Determine the (x, y) coordinate at the center of the cell enclosing the given text.  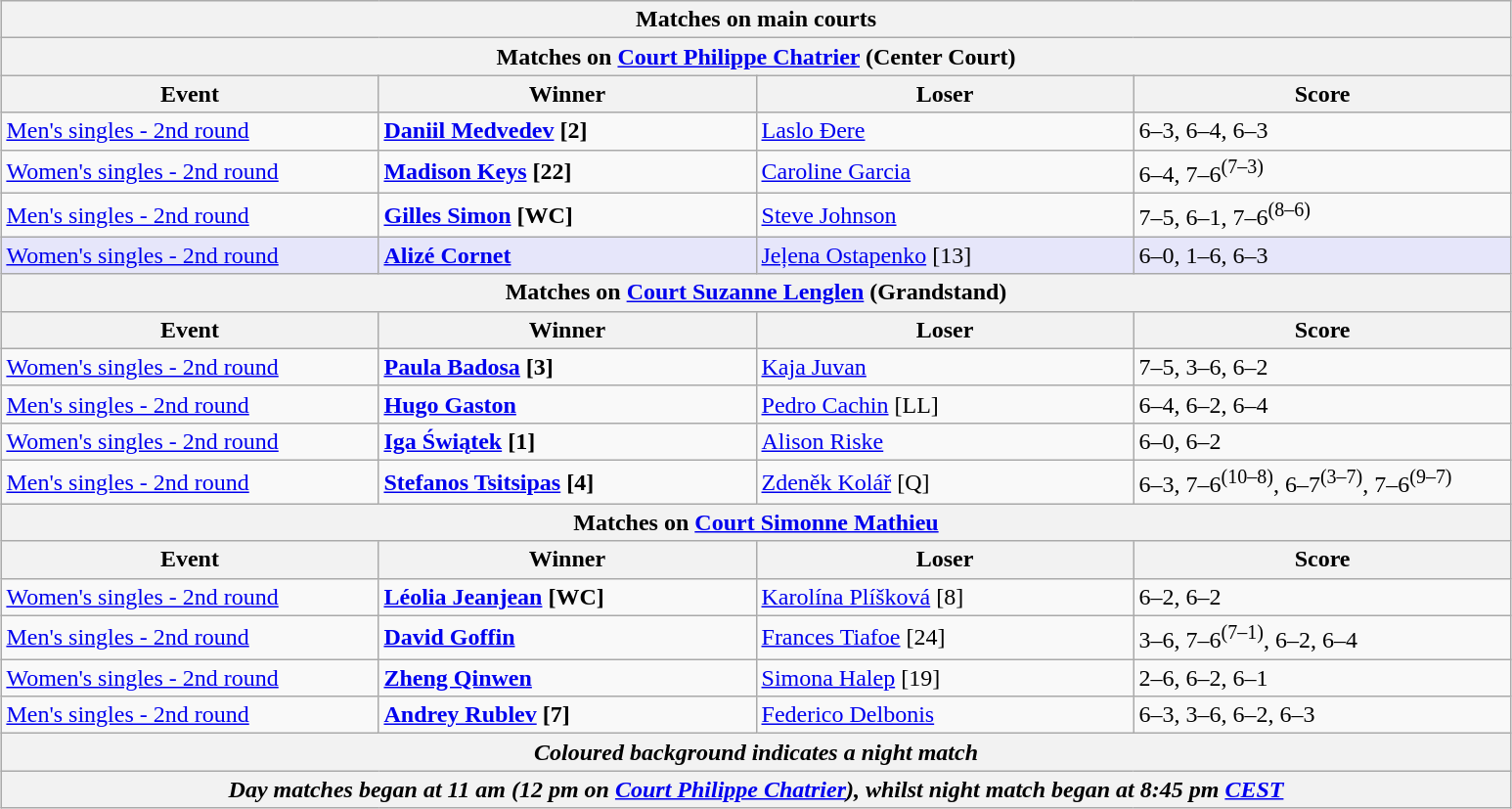
Daniil Medvedev [2] (567, 131)
3–6, 7–6(7–1), 6–2, 6–4 (1322, 638)
Jeļena Ostapenko [13] (945, 255)
6–4, 6–2, 6–4 (1322, 404)
Caroline Garcia (945, 172)
Frances Tiafoe [24] (945, 638)
Federico Delbonis (945, 715)
Paula Badosa [3] (567, 367)
Gilles Simon [WC] (567, 215)
6–4, 7–6(7–3) (1322, 172)
Steve Johnson (945, 215)
Alizé Cornet (567, 255)
Matches on main courts (756, 20)
6–3, 3–6, 6–2, 6–3 (1322, 715)
7–5, 6–1, 7–6(8–6) (1322, 215)
Kaja Juvan (945, 367)
6–0, 6–2 (1322, 441)
6–3, 7–6(10–8), 6–7(3–7), 7–6(9–7) (1322, 481)
Matches on Court Suzanne Lenglen (Grandstand) (756, 292)
6–0, 1–6, 6–3 (1322, 255)
Coloured background indicates a night match (756, 752)
Alison Riske (945, 441)
6–2, 6–2 (1322, 597)
Matches on Court Simonne Mathieu (756, 522)
Zheng Qinwen (567, 678)
David Goffin (567, 638)
Matches on Court Philippe Chatrier (Center Court) (756, 57)
Madison Keys [22] (567, 172)
Zdeněk Kolář [Q] (945, 481)
Andrey Rublev [7] (567, 715)
2–6, 6–2, 6–1 (1322, 678)
6–3, 6–4, 6–3 (1322, 131)
Day matches began at 11 am (12 pm on Court Philippe Chatrier), whilst night match began at 8:45 pm CEST (756, 789)
Hugo Gaston (567, 404)
Pedro Cachin [LL] (945, 404)
Stefanos Tsitsipas [4] (567, 481)
Iga Świątek [1] (567, 441)
Léolia Jeanjean [WC] (567, 597)
7–5, 3–6, 6–2 (1322, 367)
Simona Halep [19] (945, 678)
Laslo Đere (945, 131)
Karolína Plíšková [8] (945, 597)
